Determine the (X, Y) coordinate at the center of the cell enclosing the given text.  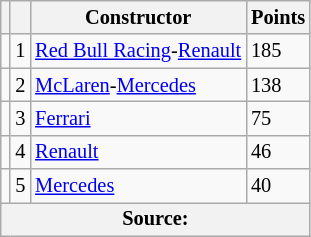
Renault (138, 152)
1 (20, 51)
Constructor (138, 17)
Points (278, 17)
3 (20, 118)
McLaren-Mercedes (138, 85)
185 (278, 51)
138 (278, 85)
5 (20, 186)
Source: (156, 219)
46 (278, 152)
4 (20, 152)
40 (278, 186)
2 (20, 85)
75 (278, 118)
Red Bull Racing-Renault (138, 51)
Ferrari (138, 118)
Mercedes (138, 186)
